Output the [X, Y] coordinate of the center of the cell containing the given text.  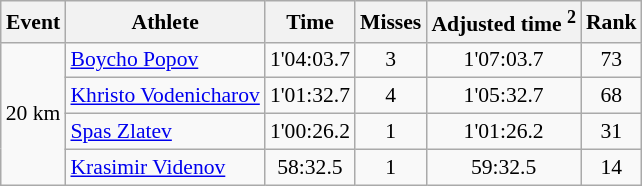
68 [612, 96]
1'00:26.2 [310, 132]
1'04:03.7 [310, 60]
31 [612, 132]
Athlete [164, 22]
3 [390, 60]
Rank [612, 22]
14 [612, 167]
Time [310, 22]
58:32.5 [310, 167]
Boycho Popov [164, 60]
Misses [390, 22]
1'01:26.2 [504, 132]
Khristo Vodenicharov [164, 96]
Spas Zlatev [164, 132]
Krasimir Videnov [164, 167]
4 [390, 96]
Adjusted time 2 [504, 22]
20 km [34, 113]
1'05:32.7 [504, 96]
1'01:32.7 [310, 96]
Event [34, 22]
1'07:03.7 [504, 60]
73 [612, 60]
59:32.5 [504, 167]
